From the cell containing the given text, extract its center point as (X, Y) coordinate. 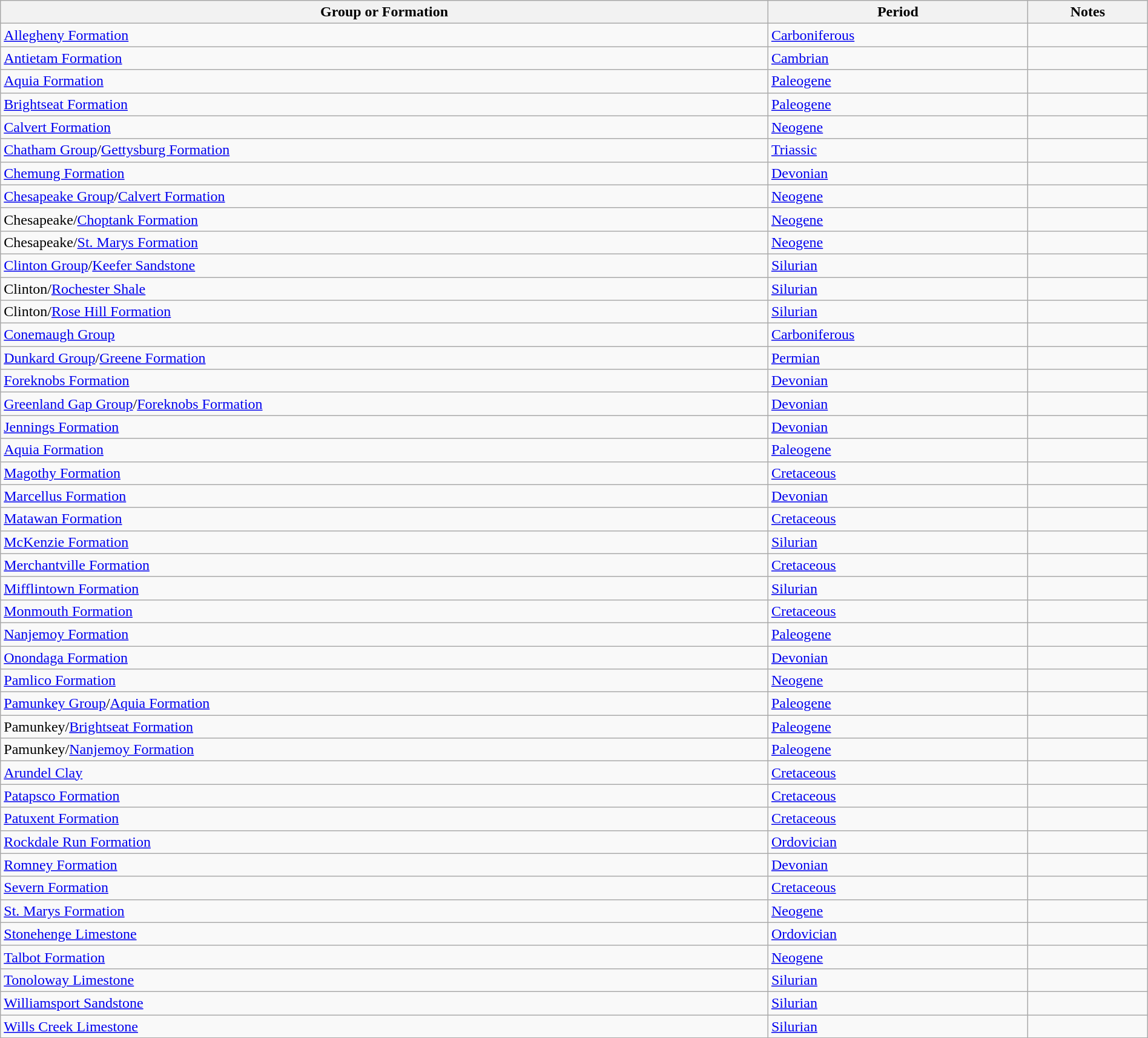
Patapsco Formation (384, 796)
Merchantville Formation (384, 565)
Chesapeake/Choptank Formation (384, 219)
Cambrian (897, 58)
Magothy Formation (384, 473)
Period (897, 12)
Monmouth Formation (384, 611)
Chesapeake Group/Calvert Formation (384, 196)
Patuxent Formation (384, 819)
Brightseat Formation (384, 104)
Permian (897, 358)
Romney Formation (384, 865)
Onondaga Formation (384, 657)
Wills Creek Limestone (384, 1026)
Rockdale Run Formation (384, 842)
McKenzie Formation (384, 542)
Chesapeake/St. Marys Formation (384, 242)
Clinton/Rochester Shale (384, 289)
Jennings Formation (384, 427)
Chatham Group/Gettysburg Formation (384, 150)
Tonoloway Limestone (384, 980)
Greenland Gap Group/Foreknobs Formation (384, 404)
Williamsport Sandstone (384, 1003)
Arundel Clay (384, 773)
Pamunkey Group/Aquia Formation (384, 704)
Clinton Group/Keefer Sandstone (384, 265)
Chemung Formation (384, 173)
Foreknobs Formation (384, 381)
Pamunkey/Nanjemoy Formation (384, 750)
Marcellus Formation (384, 496)
Conemaugh Group (384, 335)
Group or Formation (384, 12)
Dunkard Group/Greene Formation (384, 358)
Triassic (897, 150)
Calvert Formation (384, 127)
Severn Formation (384, 888)
Mifflintown Formation (384, 588)
Pamunkey/Brightseat Formation (384, 727)
Pamlico Formation (384, 681)
Clinton/Rose Hill Formation (384, 312)
Talbot Formation (384, 957)
Stonehenge Limestone (384, 934)
Antietam Formation (384, 58)
St. Marys Formation (384, 911)
Allegheny Formation (384, 35)
Nanjemoy Formation (384, 634)
Matawan Formation (384, 519)
Notes (1087, 12)
